Identify which cell holds the provided text, then report its (x, y) central coordinate. 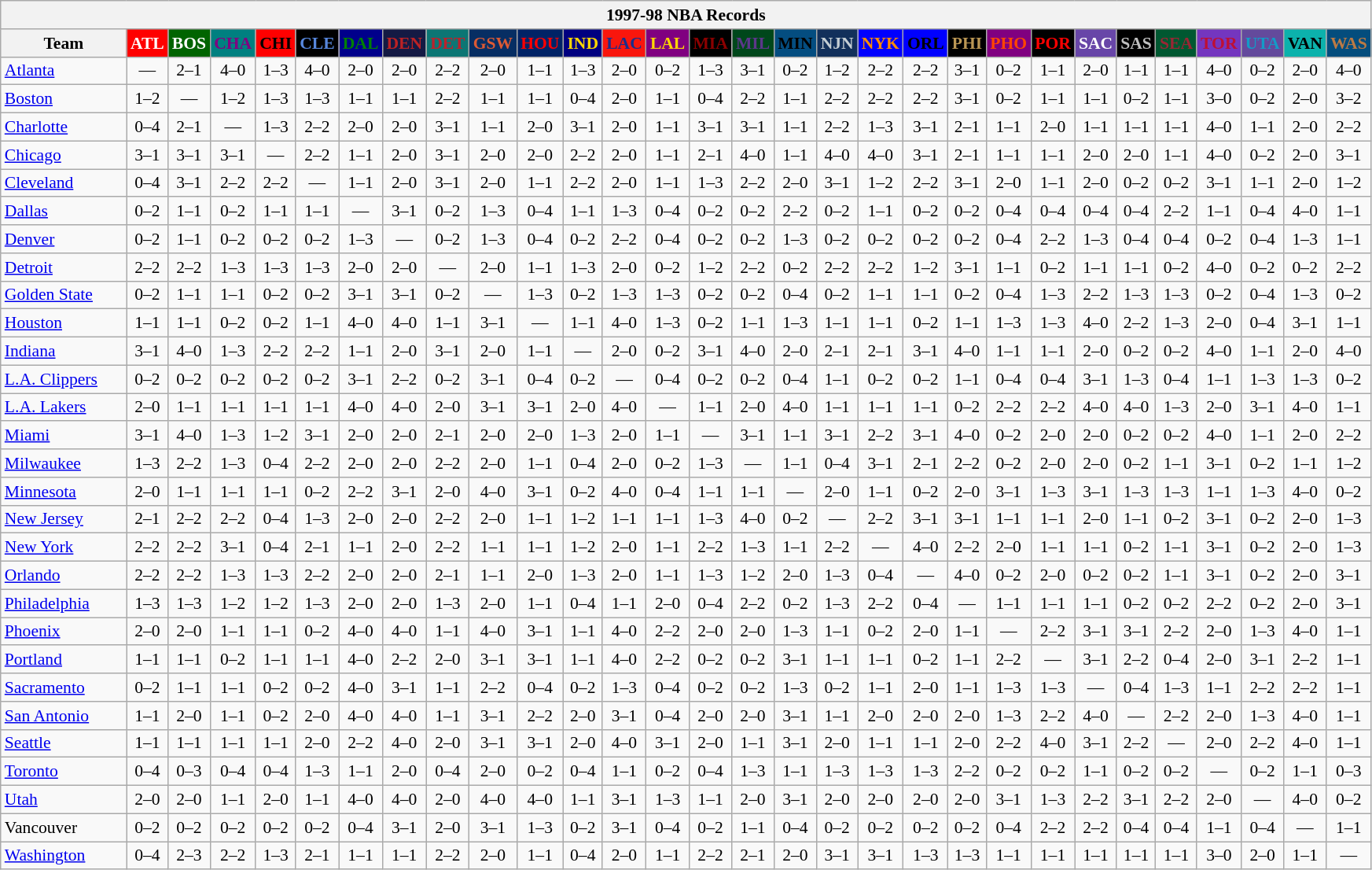
Miami (64, 436)
Detroit (64, 267)
Boston (64, 99)
LAC (624, 43)
New York (64, 547)
Sacramento (64, 688)
Houston (64, 323)
TOR (1219, 43)
POR (1053, 43)
WAS (1349, 43)
CLE (318, 43)
LAL (668, 43)
Portland (64, 660)
L.A. Lakers (64, 407)
DEN (404, 43)
Phoenix (64, 632)
MIA (710, 43)
Toronto (64, 772)
SEA (1176, 43)
Golden State (64, 295)
NJN (837, 43)
PHI (967, 43)
UTA (1263, 43)
ORL (926, 43)
Washington (64, 856)
Chicago (64, 155)
HOU (539, 43)
DET (448, 43)
Team (64, 43)
Dallas (64, 212)
Cleveland (64, 183)
Charlotte (64, 127)
3–2 (1349, 99)
IND (583, 43)
Utah (64, 800)
ATL (148, 43)
New Jersey (64, 519)
Minnesota (64, 492)
GSW (494, 43)
SAC (1096, 43)
DAL (361, 43)
1997-98 NBA Records (686, 15)
Indiana (64, 352)
MIL (753, 43)
Denver (64, 239)
Milwaukee (64, 463)
Philadelphia (64, 603)
SAS (1136, 43)
VAN (1305, 43)
L.A. Clippers (64, 379)
Atlanta (64, 71)
MIN (795, 43)
Seattle (64, 743)
CHA (233, 43)
Orlando (64, 576)
Vancouver (64, 828)
BOS (189, 43)
San Antonio (64, 716)
2–3 (189, 856)
PHO (1008, 43)
CHI (275, 43)
NYK (881, 43)
